Return (x, y) of the center of cell containing provided text 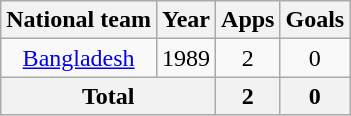
Goals (315, 20)
National team (79, 20)
1989 (186, 58)
Total (108, 96)
Bangladesh (79, 58)
Apps (248, 20)
Year (186, 20)
